Scan for the cell matching the given text and deliver its (x, y) coordinate at center. 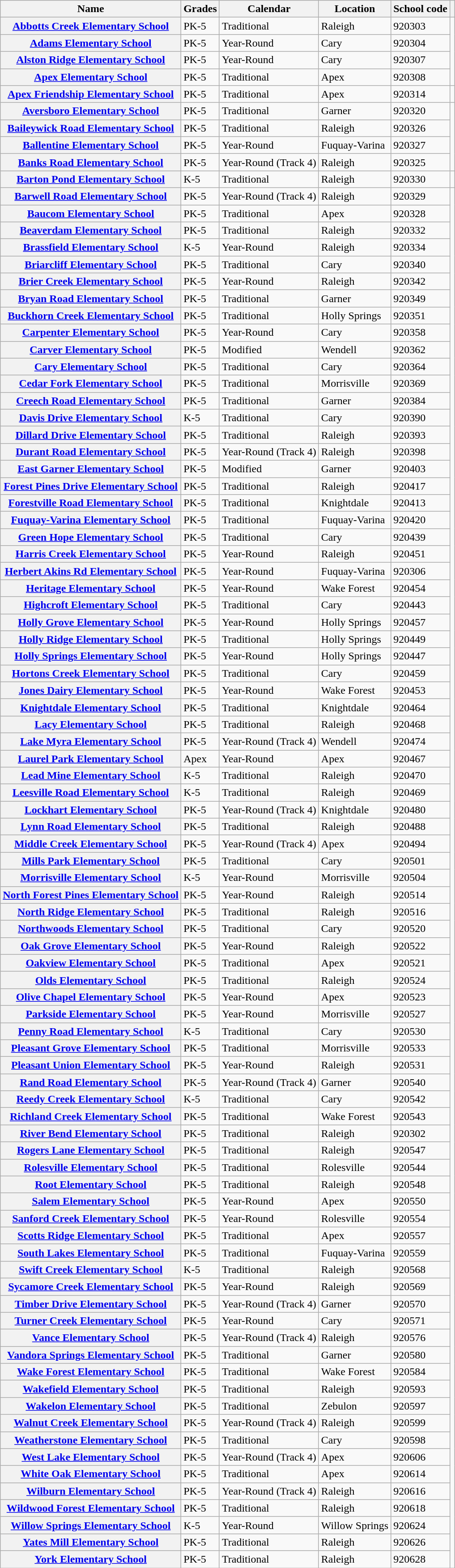
Carpenter Elementary School (91, 333)
Mills Park Elementary School (91, 861)
920417 (421, 486)
Baileywick Road Elementary School (91, 128)
Barton Pond Elementary School (91, 179)
Abbotts Creek Elementary School (91, 26)
Wilburn Elementary School (91, 1491)
920547 (421, 1150)
920523 (421, 997)
Scotts Ridge Elementary School (91, 1235)
Lynn Road Elementary School (91, 827)
920628 (421, 1559)
Fuquay-Varina Elementary School (91, 520)
920403 (421, 469)
York Elementary School (91, 1559)
Creech Road Elementary School (91, 401)
920548 (421, 1184)
White Oak Elementary School (91, 1474)
Wakefield Elementary School (91, 1389)
Jones Dairy Elementary School (91, 690)
920533 (421, 1048)
920443 (421, 605)
920543 (421, 1116)
Morrisville Elementary School (91, 878)
920329 (421, 196)
East Garner Elementary School (91, 469)
Holly Ridge Elementary School (91, 639)
Walnut Creek Elementary School (91, 1423)
Forest Pines Drive Elementary School (91, 486)
920488 (421, 827)
920504 (421, 878)
Baucom Elementary School (91, 214)
920306 (421, 571)
920326 (421, 128)
920544 (421, 1167)
Salem Elementary School (91, 1201)
920330 (421, 179)
920531 (421, 1065)
920599 (421, 1423)
920580 (421, 1355)
Wake Forest Elementary School (91, 1372)
Timber Drive Elementary School (91, 1304)
920569 (421, 1286)
920467 (421, 759)
Parkside Elementary School (91, 1014)
Buckhorn Creek Elementary School (91, 316)
Olive Chapel Elementary School (91, 997)
Forestville Road Elementary School (91, 503)
Calendar (269, 9)
Name (91, 9)
Hortons Creek Elementary School (91, 673)
920340 (421, 265)
920624 (421, 1525)
Richland Creek Elementary School (91, 1116)
920618 (421, 1508)
920464 (421, 707)
Cary Elementary School (91, 367)
Sanford Creek Elementary School (91, 1218)
920393 (421, 435)
920530 (421, 1031)
Pleasant Grove Elementary School (91, 1048)
920349 (421, 299)
920606 (421, 1457)
West Lake Elementary School (91, 1457)
920557 (421, 1235)
Lake Myra Elementary School (91, 741)
920320 (421, 111)
920454 (421, 588)
920593 (421, 1389)
920369 (421, 384)
Harris Creek Elementary School (91, 554)
Lockhart Elementary School (91, 810)
920362 (421, 350)
Willow Springs Elementary School (91, 1525)
920571 (421, 1321)
Highcroft Elementary School (91, 605)
Carver Elementary School (91, 350)
Alston Ridge Elementary School (91, 60)
Cedar Fork Elementary School (91, 384)
920576 (421, 1338)
Oak Grove Elementary School (91, 946)
Turner Creek Elementary School (91, 1321)
920398 (421, 452)
Rolesville Elementary School (91, 1167)
North Ridge Elementary School (91, 912)
920413 (421, 503)
Holly Springs Elementary School (91, 656)
Vance Elementary School (91, 1338)
920327 (421, 145)
920520 (421, 929)
920325 (421, 162)
920524 (421, 980)
Banks Road Elementary School (91, 162)
Rogers Lane Elementary School (91, 1150)
Rand Road Elementary School (91, 1082)
920304 (421, 43)
North Forest Pines Elementary School (91, 895)
Swift Creek Elementary School (91, 1269)
920474 (421, 741)
Weatherstone Elementary School (91, 1440)
Holly Grove Elementary School (91, 622)
School code (421, 9)
Beaverdam Elementary School (91, 231)
920364 (421, 367)
920598 (421, 1440)
920457 (421, 622)
Wildwood Forest Elementary School (91, 1508)
920527 (421, 1014)
920332 (421, 231)
Dillard Drive Elementary School (91, 435)
Davis Drive Elementary School (91, 418)
Barwell Road Elementary School (91, 196)
920314 (421, 94)
Brier Creek Elementary School (91, 282)
Ballentine Elementary School (91, 145)
Aversboro Elementary School (91, 111)
920626 (421, 1542)
Knightdale Elementary School (91, 707)
Lead Mine Elementary School (91, 776)
920420 (421, 520)
Heritage Elementary School (91, 588)
920453 (421, 690)
920469 (421, 793)
920328 (421, 214)
Green Hope Elementary School (91, 537)
Root Elementary School (91, 1184)
Wakelon Elementary School (91, 1406)
920451 (421, 554)
920384 (421, 401)
Grades (200, 9)
Apex Elementary School (91, 77)
920449 (421, 639)
920459 (421, 673)
Laurel Park Elementary School (91, 759)
920514 (421, 895)
920390 (421, 418)
920447 (421, 656)
920521 (421, 963)
920516 (421, 912)
920480 (421, 810)
920468 (421, 724)
Sycamore Creek Elementary School (91, 1286)
River Bend Elementary School (91, 1133)
920584 (421, 1372)
Leesville Road Elementary School (91, 793)
920540 (421, 1082)
Bryan Road Elementary School (91, 299)
920550 (421, 1201)
Penny Road Elementary School (91, 1031)
920501 (421, 861)
920351 (421, 316)
Zebulon (354, 1406)
920614 (421, 1474)
Willow Springs (354, 1525)
Yates Mill Elementary School (91, 1542)
920616 (421, 1491)
920308 (421, 77)
Middle Creek Elementary School (91, 844)
Briarcliff Elementary School (91, 265)
Adams Elementary School (91, 43)
920307 (421, 60)
920542 (421, 1099)
920358 (421, 333)
Brassfield Elementary School (91, 248)
920470 (421, 776)
920568 (421, 1269)
Reedy Creek Elementary School (91, 1099)
920342 (421, 282)
Herbert Akins Rd Elementary School (91, 571)
South Lakes Elementary School (91, 1252)
920522 (421, 946)
Northwoods Elementary School (91, 929)
920554 (421, 1218)
Location (354, 9)
920597 (421, 1406)
Oakview Elementary School (91, 963)
Vandora Springs Elementary School (91, 1355)
Pleasant Union Elementary School (91, 1065)
920302 (421, 1133)
920303 (421, 26)
Lacy Elementary School (91, 724)
Durant Road Elementary School (91, 452)
Olds Elementary School (91, 980)
920334 (421, 248)
Apex Friendship Elementary School (91, 94)
920494 (421, 844)
920570 (421, 1304)
920439 (421, 537)
920559 (421, 1252)
